Identify which cell holds the provided text, then report its (x, y) central coordinate. 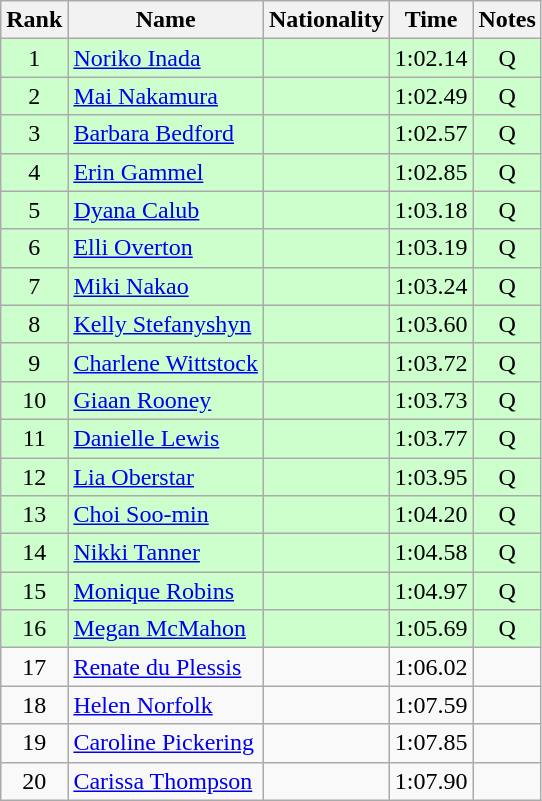
1:04.20 (431, 515)
Renate du Plessis (166, 667)
1:03.24 (431, 286)
7 (34, 286)
1:07.59 (431, 705)
1:03.18 (431, 210)
Dyana Calub (166, 210)
Barbara Bedford (166, 134)
Rank (34, 20)
1:02.14 (431, 58)
Mai Nakamura (166, 96)
1:05.69 (431, 629)
3 (34, 134)
1:03.60 (431, 324)
Megan McMahon (166, 629)
1:03.73 (431, 400)
Notes (507, 20)
1:07.90 (431, 781)
16 (34, 629)
12 (34, 477)
1:04.97 (431, 591)
1:02.57 (431, 134)
2 (34, 96)
1:03.77 (431, 438)
9 (34, 362)
Charlene Wittstock (166, 362)
10 (34, 400)
20 (34, 781)
11 (34, 438)
Name (166, 20)
1:07.85 (431, 743)
Miki Nakao (166, 286)
Erin Gammel (166, 172)
13 (34, 515)
1:02.85 (431, 172)
Choi Soo-min (166, 515)
Nikki Tanner (166, 553)
Helen Norfolk (166, 705)
15 (34, 591)
6 (34, 248)
Monique Robins (166, 591)
Carissa Thompson (166, 781)
Noriko Inada (166, 58)
17 (34, 667)
Kelly Stefanyshyn (166, 324)
5 (34, 210)
19 (34, 743)
Time (431, 20)
1:03.95 (431, 477)
Danielle Lewis (166, 438)
1:03.72 (431, 362)
Caroline Pickering (166, 743)
1:06.02 (431, 667)
14 (34, 553)
8 (34, 324)
1 (34, 58)
18 (34, 705)
1:02.49 (431, 96)
Giaan Rooney (166, 400)
4 (34, 172)
Lia Oberstar (166, 477)
Nationality (326, 20)
1:03.19 (431, 248)
Elli Overton (166, 248)
1:04.58 (431, 553)
